Return [X, Y] of the center of cell containing provided text 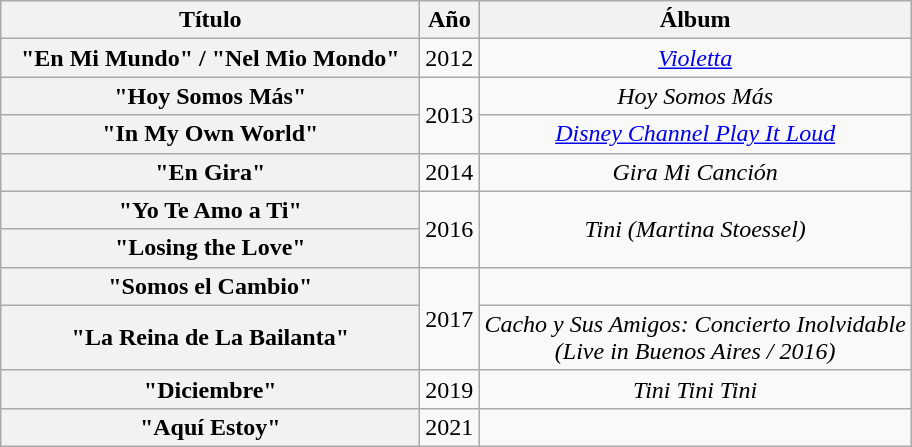
"Somos el Cambio" [210, 286]
Título [210, 20]
2019 [450, 389]
2021 [450, 427]
Tini (Martina Stoessel) [696, 229]
Álbum [696, 20]
"Hoy Somos Más" [210, 96]
Tini Tini Tini [696, 389]
"Yo Te Amo a Ti" [210, 210]
"Diciembre" [210, 389]
2016 [450, 229]
Violetta [696, 58]
2012 [450, 58]
"Aquí Estoy" [210, 427]
2017 [450, 318]
2013 [450, 115]
Gira Mi Canción [696, 172]
"La Reina de La Bailanta" [210, 338]
Disney Channel Play It Loud [696, 134]
Cacho y Sus Amigos: Concierto Inolvidable(Live in Buenos Aires / 2016) [696, 338]
2014 [450, 172]
"Losing the Love" [210, 248]
"En Gira" [210, 172]
"In My Own World" [210, 134]
Hoy Somos Más [696, 96]
Año [450, 20]
"En Mi Mundo" / "Nel Mio Mondo" [210, 58]
